For the text-containing cell, return its midpoint in (x, y) coordinate format. 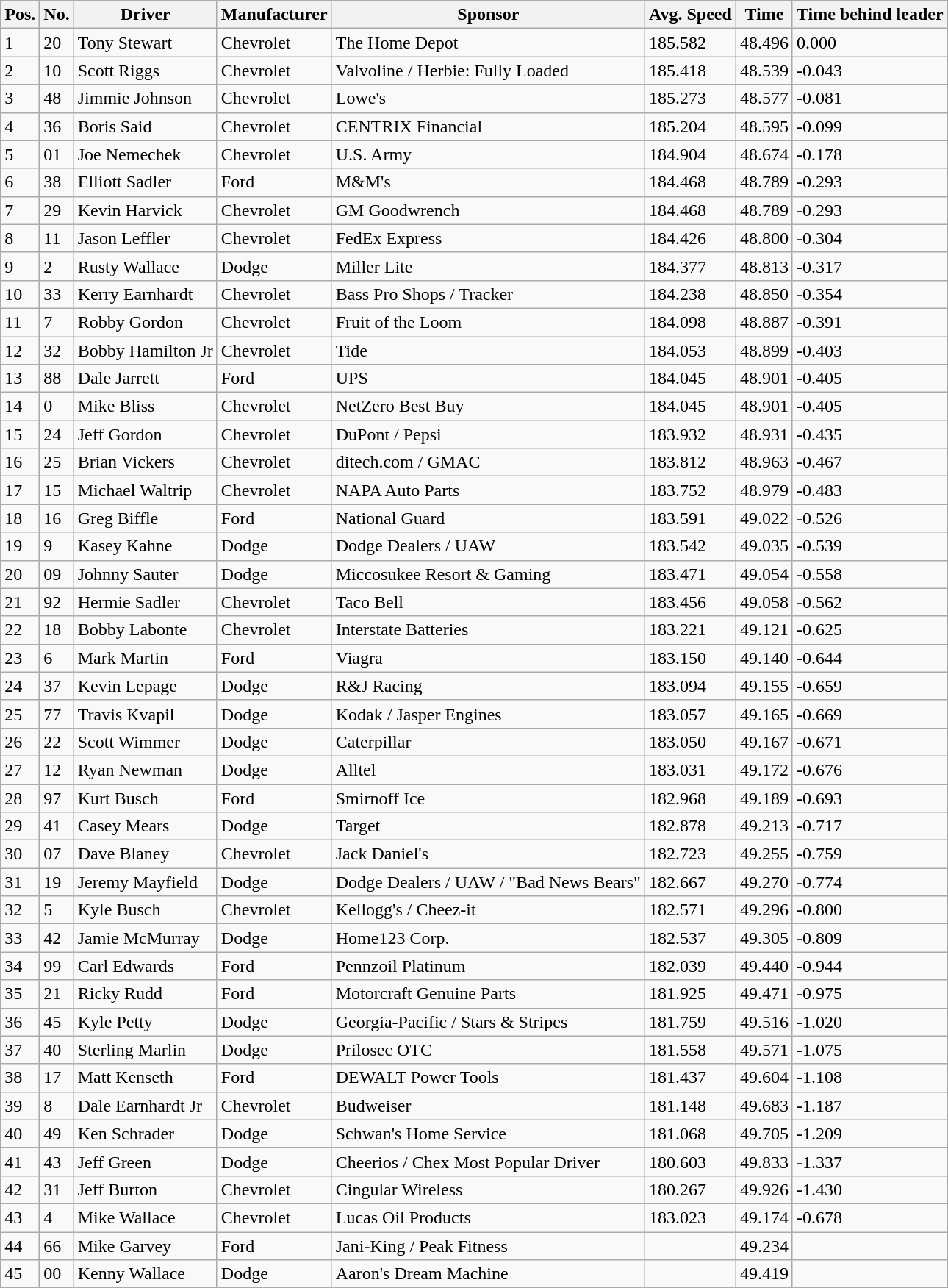
49.926 (764, 1189)
Jeremy Mayfield (146, 882)
Rusty Wallace (146, 266)
49.213 (764, 826)
48.595 (764, 126)
49.705 (764, 1134)
97 (57, 798)
92 (57, 602)
Caterpillar (488, 742)
48.813 (764, 266)
-1.020 (870, 1022)
49.140 (764, 658)
180.603 (690, 1162)
National Guard (488, 518)
Time (764, 15)
1 (21, 43)
183.542 (690, 546)
182.878 (690, 826)
Dodge Dealers / UAW (488, 546)
183.752 (690, 490)
Kyle Busch (146, 910)
Tony Stewart (146, 43)
49.155 (764, 686)
Robby Gordon (146, 322)
182.039 (690, 966)
-0.391 (870, 322)
Taco Bell (488, 602)
NetZero Best Buy (488, 407)
184.426 (690, 238)
48.931 (764, 434)
-0.975 (870, 994)
-1.075 (870, 1050)
23 (21, 658)
Jack Daniel's (488, 854)
-0.081 (870, 99)
Ryan Newman (146, 770)
49.022 (764, 518)
-0.467 (870, 462)
-0.625 (870, 630)
-0.809 (870, 938)
M&M's (488, 182)
-0.317 (870, 266)
77 (57, 714)
Scott Riggs (146, 71)
99 (57, 966)
48.887 (764, 322)
Alltel (488, 770)
-0.717 (870, 826)
Jamie McMurray (146, 938)
Casey Mears (146, 826)
-0.539 (870, 546)
Jeff Burton (146, 1189)
182.667 (690, 882)
Dodge Dealers / UAW / "Bad News Bears" (488, 882)
Hermie Sadler (146, 602)
-1.187 (870, 1106)
CENTRIX Financial (488, 126)
Miller Lite (488, 266)
-0.354 (870, 294)
Ken Schrader (146, 1134)
-0.678 (870, 1217)
Kurt Busch (146, 798)
-0.774 (870, 882)
Prilosec OTC (488, 1050)
48.577 (764, 99)
26 (21, 742)
Kasey Kahne (146, 546)
48.963 (764, 462)
Driver (146, 15)
Schwan's Home Service (488, 1134)
181.558 (690, 1050)
Jimmie Johnson (146, 99)
34 (21, 966)
-0.644 (870, 658)
Kodak / Jasper Engines (488, 714)
49.054 (764, 574)
49.604 (764, 1078)
-0.659 (870, 686)
-1.430 (870, 1189)
30 (21, 854)
-1.209 (870, 1134)
49.571 (764, 1050)
48.539 (764, 71)
44 (21, 1246)
Jason Leffler (146, 238)
Dave Blaney (146, 854)
48 (57, 99)
DuPont / Pepsi (488, 434)
Fruit of the Loom (488, 322)
Travis Kvapil (146, 714)
Kerry Earnhardt (146, 294)
182.723 (690, 854)
Valvoline / Herbie: Fully Loaded (488, 71)
GM Goodwrench (488, 210)
-0.693 (870, 798)
49.121 (764, 630)
182.968 (690, 798)
Motorcraft Genuine Parts (488, 994)
Sterling Marlin (146, 1050)
Viagra (488, 658)
Johnny Sauter (146, 574)
88 (57, 379)
Kevin Lepage (146, 686)
-0.800 (870, 910)
49.419 (764, 1274)
-0.562 (870, 602)
Bobby Labonte (146, 630)
49.255 (764, 854)
13 (21, 379)
No. (57, 15)
181.925 (690, 994)
49.296 (764, 910)
49.440 (764, 966)
49.270 (764, 882)
181.148 (690, 1106)
183.057 (690, 714)
-0.099 (870, 126)
-0.304 (870, 238)
49.305 (764, 938)
Lucas Oil Products (488, 1217)
-0.669 (870, 714)
Smirnoff Ice (488, 798)
01 (57, 154)
Target (488, 826)
49.165 (764, 714)
49.035 (764, 546)
184.904 (690, 154)
49.516 (764, 1022)
183.812 (690, 462)
Interstate Batteries (488, 630)
Cheerios / Chex Most Popular Driver (488, 1162)
Joe Nemechek (146, 154)
28 (21, 798)
-0.671 (870, 742)
NAPA Auto Parts (488, 490)
-0.944 (870, 966)
Jeff Green (146, 1162)
Time behind leader (870, 15)
48.899 (764, 351)
183.471 (690, 574)
Jani-King / Peak Fitness (488, 1246)
DEWALT Power Tools (488, 1078)
48.674 (764, 154)
181.437 (690, 1078)
Home123 Corp. (488, 938)
183.456 (690, 602)
Kevin Harvick (146, 210)
Michael Waltrip (146, 490)
Brian Vickers (146, 462)
49.172 (764, 770)
00 (57, 1274)
183.023 (690, 1217)
Georgia-Pacific / Stars & Stripes (488, 1022)
-0.483 (870, 490)
48.850 (764, 294)
Mike Garvey (146, 1246)
0.000 (870, 43)
Carl Edwards (146, 966)
-0.403 (870, 351)
183.150 (690, 658)
Bass Pro Shops / Tracker (488, 294)
49.174 (764, 1217)
-0.676 (870, 770)
182.537 (690, 938)
Kellogg's / Cheez-it (488, 910)
184.053 (690, 351)
Lowe's (488, 99)
Budweiser (488, 1106)
181.759 (690, 1022)
Jeff Gordon (146, 434)
39 (21, 1106)
184.377 (690, 266)
48.979 (764, 490)
66 (57, 1246)
UPS (488, 379)
Matt Kenseth (146, 1078)
Ricky Rudd (146, 994)
49.471 (764, 994)
185.204 (690, 126)
Miccosukee Resort & Gaming (488, 574)
184.098 (690, 322)
49.058 (764, 602)
-0.435 (870, 434)
Mark Martin (146, 658)
3 (21, 99)
Elliott Sadler (146, 182)
185.273 (690, 99)
-0.526 (870, 518)
-0.558 (870, 574)
183.221 (690, 630)
Mike Bliss (146, 407)
49.167 (764, 742)
09 (57, 574)
Manufacturer (274, 15)
Avg. Speed (690, 15)
Greg Biffle (146, 518)
07 (57, 854)
Scott Wimmer (146, 742)
ditech.com / GMAC (488, 462)
-0.043 (870, 71)
183.094 (690, 686)
Aaron's Dream Machine (488, 1274)
Dale Jarrett (146, 379)
Bobby Hamilton Jr (146, 351)
Mike Wallace (146, 1217)
-1.108 (870, 1078)
181.068 (690, 1134)
182.571 (690, 910)
Sponsor (488, 15)
Pennzoil Platinum (488, 966)
27 (21, 770)
Cingular Wireless (488, 1189)
R&J Racing (488, 686)
49.234 (764, 1246)
Dale Earnhardt Jr (146, 1106)
49.683 (764, 1106)
48.496 (764, 43)
49 (57, 1134)
183.031 (690, 770)
The Home Depot (488, 43)
-0.759 (870, 854)
-1.337 (870, 1162)
185.582 (690, 43)
Tide (488, 351)
49.833 (764, 1162)
14 (21, 407)
183.050 (690, 742)
Kyle Petty (146, 1022)
49.189 (764, 798)
185.418 (690, 71)
Kenny Wallace (146, 1274)
183.591 (690, 518)
0 (57, 407)
35 (21, 994)
Boris Said (146, 126)
FedEx Express (488, 238)
183.932 (690, 434)
180.267 (690, 1189)
184.238 (690, 294)
Pos. (21, 15)
U.S. Army (488, 154)
48.800 (764, 238)
-0.178 (870, 154)
